Pinpoint the cell where the given text exists, returning its (X, Y) midpoint coordinate. 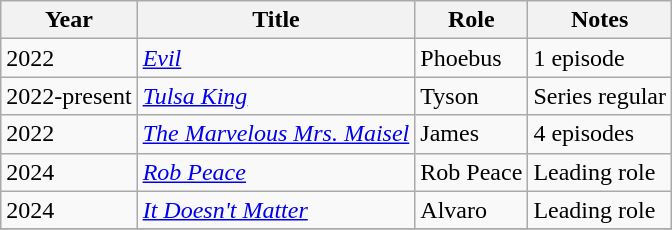
Role (472, 20)
4 episodes (600, 134)
Phoebus (472, 58)
Notes (600, 20)
Year (69, 20)
1 episode (600, 58)
Title (276, 20)
Alvaro (472, 210)
Evil (276, 58)
Series regular (600, 96)
It Doesn't Matter (276, 210)
James (472, 134)
2022-present (69, 96)
The Marvelous Mrs. Maisel (276, 134)
Tulsa King (276, 96)
Tyson (472, 96)
